Return the [x, y] coordinate for the center point of the cell that contains the specified text.  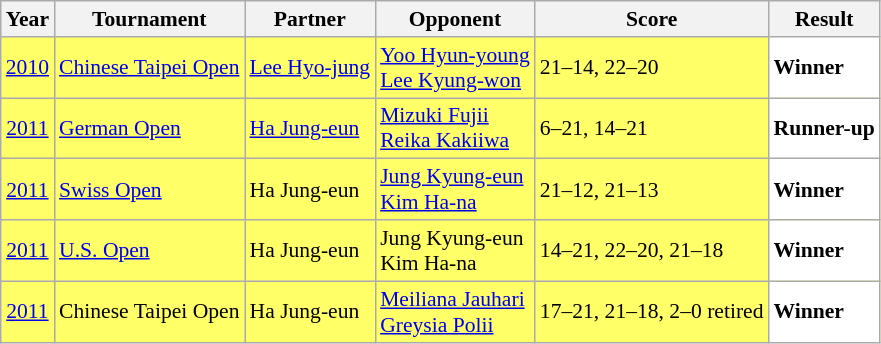
Year [28, 19]
Opponent [455, 19]
Lee Hyo-jung [310, 68]
Result [824, 19]
Swiss Open [149, 190]
Runner-up [824, 128]
14–21, 22–20, 21–18 [652, 250]
2010 [28, 68]
Meiliana Jauhari Greysia Polii [455, 312]
6–21, 14–21 [652, 128]
Yoo Hyun-young Lee Kyung-won [455, 68]
U.S. Open [149, 250]
17–21, 21–18, 2–0 retired [652, 312]
21–14, 22–20 [652, 68]
Partner [310, 19]
German Open [149, 128]
Mizuki Fujii Reika Kakiiwa [455, 128]
Tournament [149, 19]
Score [652, 19]
21–12, 21–13 [652, 190]
